Capture the cell that displays the provided text and extract its (X, Y) central coordinate. 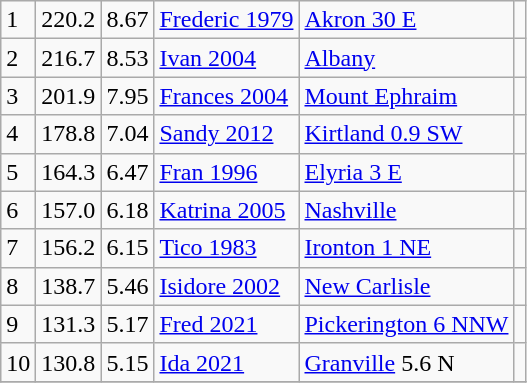
Albany (406, 58)
Tico 1983 (226, 248)
Isidore 2002 (226, 286)
8.53 (128, 58)
220.2 (68, 20)
Frances 2004 (226, 96)
Akron 30 E (406, 20)
Ironton 1 NE (406, 248)
5.17 (128, 324)
Katrina 2005 (226, 210)
130.8 (68, 362)
1 (18, 20)
Fran 1996 (226, 172)
216.7 (68, 58)
8 (18, 286)
6.18 (128, 210)
7.95 (128, 96)
178.8 (68, 134)
Ivan 2004 (226, 58)
3 (18, 96)
7 (18, 248)
Nashville (406, 210)
164.3 (68, 172)
Elyria 3 E (406, 172)
Kirtland 0.9 SW (406, 134)
Sandy 2012 (226, 134)
New Carlisle (406, 286)
Fred 2021 (226, 324)
Granville 5.6 N (406, 362)
6.47 (128, 172)
6 (18, 210)
2 (18, 58)
5 (18, 172)
10 (18, 362)
6.15 (128, 248)
Mount Ephraim (406, 96)
9 (18, 324)
Frederic 1979 (226, 20)
7.04 (128, 134)
4 (18, 134)
138.7 (68, 286)
8.67 (128, 20)
5.46 (128, 286)
5.15 (128, 362)
Pickerington 6 NNW (406, 324)
201.9 (68, 96)
156.2 (68, 248)
Ida 2021 (226, 362)
131.3 (68, 324)
157.0 (68, 210)
